Return the [X, Y] coordinate for the center point of the cell that contains the specified text.  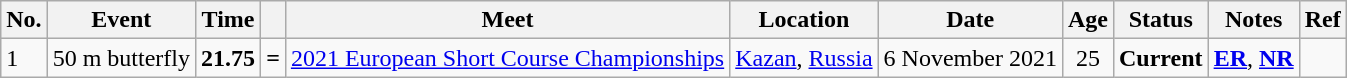
Notes [1254, 20]
Age [1088, 20]
Meet [507, 20]
Current [1160, 58]
1 [24, 58]
6 November 2021 [970, 58]
Location [804, 20]
Status [1160, 20]
2021 European Short Course Championships [507, 58]
Date [970, 20]
No. [24, 20]
Event [121, 20]
Ref [1322, 20]
50 m butterfly [121, 58]
21.75 [228, 58]
ER, NR [1254, 58]
Time [228, 20]
= [274, 58]
25 [1088, 58]
Kazan, Russia [804, 58]
